Find where the given text appears and provide that cell's center as [x, y] coordinate. 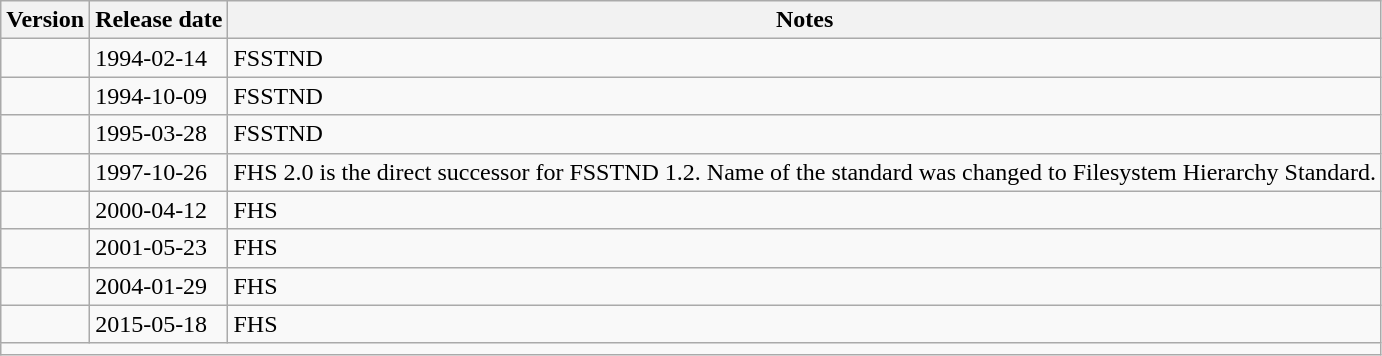
1997-10-26 [159, 172]
2004-01-29 [159, 286]
2001-05-23 [159, 248]
2015-05-18 [159, 324]
Version [46, 20]
Notes [805, 20]
2000-04-12 [159, 210]
1994-02-14 [159, 58]
1994-10-09 [159, 96]
1995-03-28 [159, 134]
Release date [159, 20]
FHS 2.0 is the direct successor for FSSTND 1.2. Name of the standard was changed to Filesystem Hierarchy Standard. [805, 172]
